Identify which cell holds the provided text, then report its [X, Y] central coordinate. 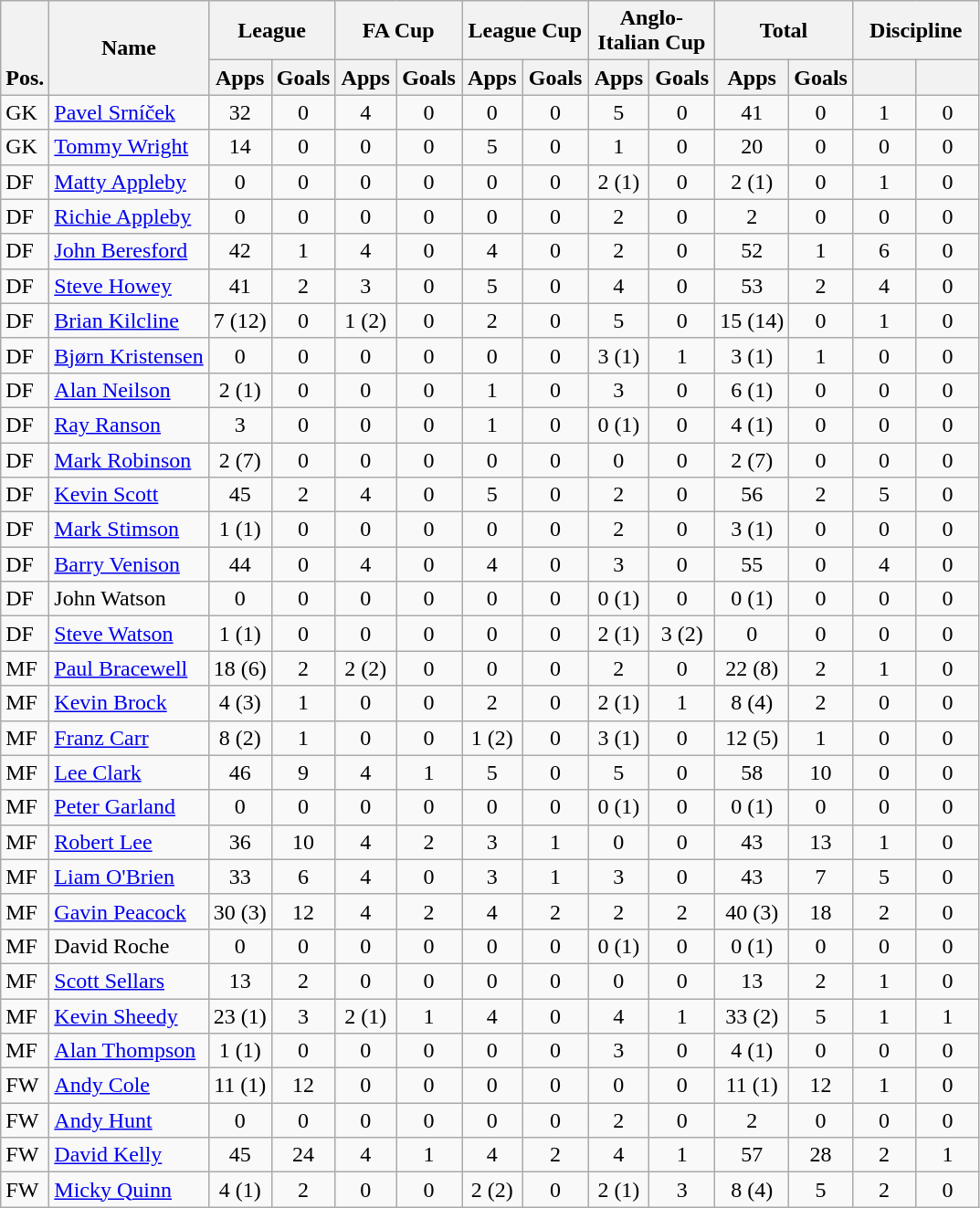
Kevin Sheedy [129, 1016]
40 (3) [753, 911]
8 (2) [239, 738]
Liam O'Brien [129, 877]
33 [239, 877]
Total [784, 31]
Micky Quinn [129, 1190]
Anglo-Italian Cup [652, 31]
Mark Robinson [129, 459]
12 (5) [753, 738]
Andy Cole [129, 1086]
58 [753, 772]
John Watson [129, 599]
42 [239, 251]
46 [239, 772]
Robert Lee [129, 842]
22 (8) [753, 668]
Paul Bracewell [129, 668]
David Kelly [129, 1155]
7 [821, 877]
Matty Appleby [129, 182]
Barry Venison [129, 564]
56 [753, 495]
Steve Howey [129, 286]
36 [239, 842]
Steve Watson [129, 634]
32 [239, 112]
John Beresford [129, 251]
53 [753, 286]
44 [239, 564]
9 [303, 772]
Pos. [26, 47]
Name [129, 47]
57 [753, 1155]
FA Cup [398, 31]
Scott Sellars [129, 981]
Alan Neilson [129, 390]
30 (3) [239, 911]
David Roche [129, 946]
18 [821, 911]
4 (3) [239, 703]
Kevin Brock [129, 703]
55 [753, 564]
Richie Appleby [129, 216]
Peter Garland [129, 807]
Gavin Peacock [129, 911]
League Cup [526, 31]
Bjørn Kristensen [129, 355]
Brian Kilcline [129, 320]
24 [303, 1155]
Discipline [915, 31]
3 (2) [682, 634]
Alan Thompson [129, 1051]
Lee Clark [129, 772]
20 [753, 147]
Andy Hunt [129, 1120]
18 (6) [239, 668]
Ray Ranson [129, 425]
Tommy Wright [129, 147]
Kevin Scott [129, 495]
14 [239, 147]
7 (12) [239, 320]
23 (1) [239, 1016]
Pavel Srníček [129, 112]
Franz Carr [129, 738]
6 (1) [753, 390]
League [272, 31]
28 [821, 1155]
52 [753, 251]
Mark Stimson [129, 530]
33 (2) [753, 1016]
15 (14) [753, 320]
